From the cell containing the given text, extract its center point as (X, Y) coordinate. 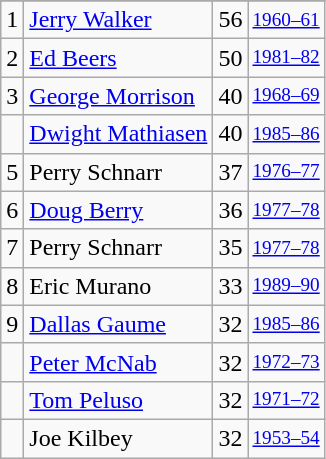
Eric Murano (118, 286)
37 (230, 172)
1 (12, 20)
1989–90 (286, 286)
9 (12, 324)
36 (230, 210)
8 (12, 286)
Jerry Walker (118, 20)
1972–73 (286, 362)
Doug Berry (118, 210)
Peter McNab (118, 362)
Dwight Mathiasen (118, 134)
7 (12, 248)
5 (12, 172)
George Morrison (118, 96)
6 (12, 210)
Tom Peluso (118, 400)
33 (230, 286)
35 (230, 248)
1976–77 (286, 172)
1981–82 (286, 58)
1968–69 (286, 96)
1953–54 (286, 438)
56 (230, 20)
1971–72 (286, 400)
50 (230, 58)
2 (12, 58)
Dallas Gaume (118, 324)
Joe Kilbey (118, 438)
Ed Beers (118, 58)
1960–61 (286, 20)
3 (12, 96)
